Scan for the cell matching the given text and deliver its [x, y] coordinate at center. 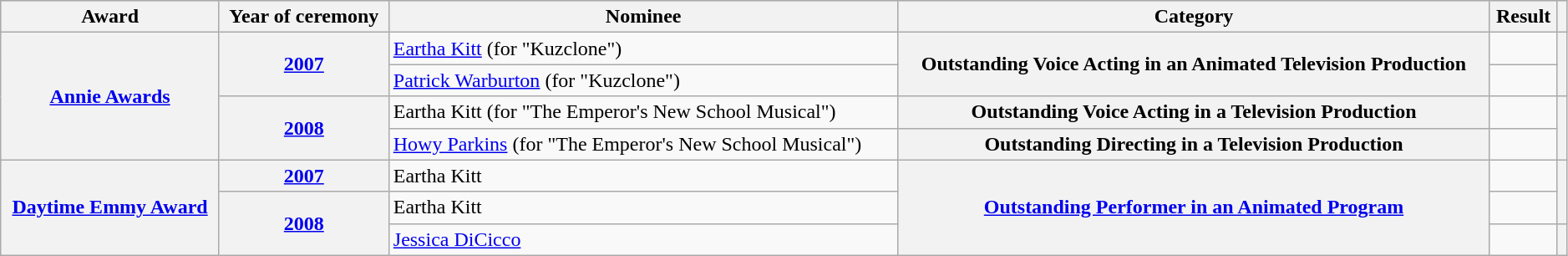
Nominee [643, 17]
Jessica DiCicco [643, 239]
Outstanding Performer in an Animated Program [1194, 207]
Result [1524, 17]
Daytime Emmy Award [110, 207]
Outstanding Voice Acting in a Television Production [1194, 112]
Category [1194, 17]
Outstanding Directing in a Television Production [1194, 144]
Annie Awards [110, 96]
Eartha Kitt (for "Kuzclone") [643, 49]
Year of ceremony [304, 17]
Patrick Warburton (for "Kuzclone") [643, 80]
Howy Parkins (for "The Emperor's New School Musical") [643, 144]
Award [110, 17]
Outstanding Voice Acting in an Animated Television Production [1194, 64]
Eartha Kitt (for "The Emperor's New School Musical") [643, 112]
